Capture the cell that displays the provided text and extract its (x, y) central coordinate. 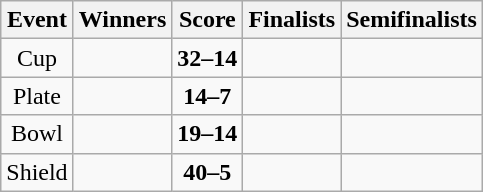
Winners (122, 20)
Cup (37, 58)
32–14 (208, 58)
Score (208, 20)
Finalists (292, 20)
Semifinalists (412, 20)
Plate (37, 96)
14–7 (208, 96)
19–14 (208, 134)
40–5 (208, 172)
Event (37, 20)
Shield (37, 172)
Bowl (37, 134)
